Return [x, y] of the center of cell containing provided text 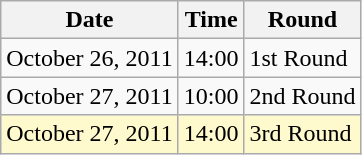
October 26, 2011 [90, 58]
3rd Round [302, 134]
Time [211, 20]
2nd Round [302, 96]
1st Round [302, 58]
Date [90, 20]
10:00 [211, 96]
Round [302, 20]
